Determine the (x, y) coordinate at the center of the cell enclosing the given text.  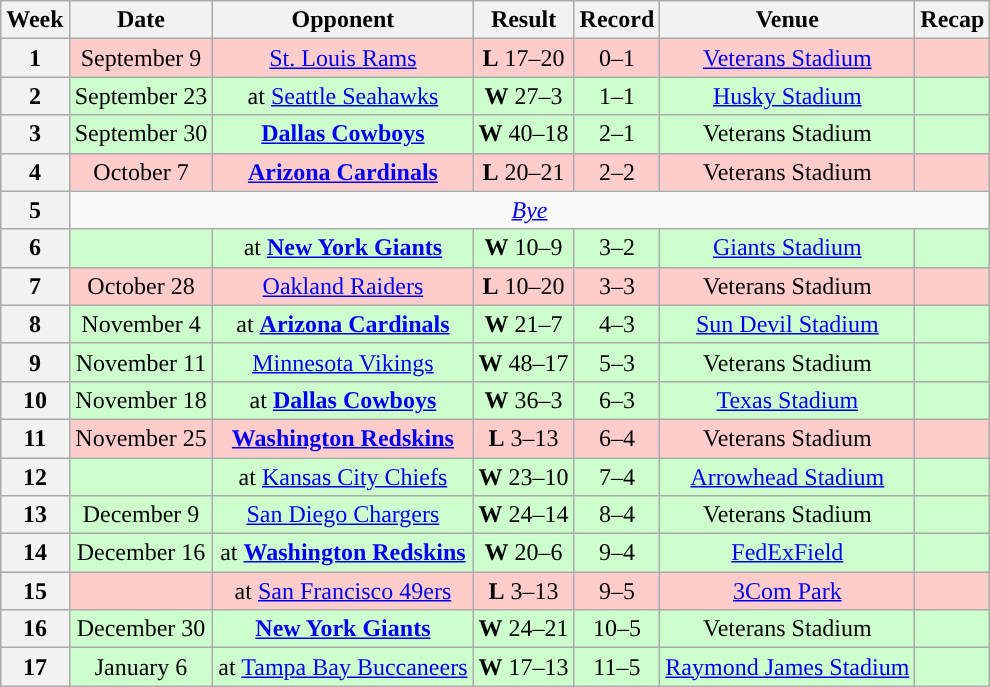
Giants Stadium (788, 248)
11–5 (617, 667)
Minnesota Vikings (343, 362)
4–3 (617, 324)
W 17–13 (524, 667)
8–4 (617, 515)
October 28 (141, 286)
December 16 (141, 553)
Venue (788, 20)
L 17–20 (524, 58)
Arizona Cardinals (343, 172)
3–3 (617, 286)
9–5 (617, 591)
November 4 (141, 324)
0–1 (617, 58)
5 (35, 210)
November 25 (141, 438)
W 23–10 (524, 477)
1 (35, 58)
Opponent (343, 20)
7 (35, 286)
2 (35, 96)
W 21–7 (524, 324)
1–1 (617, 96)
10 (35, 400)
12 (35, 477)
at New York Giants (343, 248)
at Tampa Bay Buccaneers (343, 667)
at Dallas Cowboys (343, 400)
14 (35, 553)
L 20–21 (524, 172)
Arrowhead Stadium (788, 477)
W 20–6 (524, 553)
W 40–18 (524, 134)
L 10–20 (524, 286)
December 9 (141, 515)
September 9 (141, 58)
Recap (952, 20)
January 6 (141, 667)
3Com Park (788, 591)
Texas Stadium (788, 400)
December 30 (141, 629)
Oakland Raiders (343, 286)
8 (35, 324)
Record (617, 20)
September 30 (141, 134)
Husky Stadium (788, 96)
6–4 (617, 438)
W 48–17 (524, 362)
W 36–3 (524, 400)
New York Giants (343, 629)
October 7 (141, 172)
13 (35, 515)
17 (35, 667)
Dallas Cowboys (343, 134)
at San Francisco 49ers (343, 591)
Washington Redskins (343, 438)
15 (35, 591)
November 18 (141, 400)
10–5 (617, 629)
4 (35, 172)
9 (35, 362)
2–2 (617, 172)
W 27–3 (524, 96)
2–1 (617, 134)
16 (35, 629)
San Diego Chargers (343, 515)
3–2 (617, 248)
7–4 (617, 477)
at Arizona Cardinals (343, 324)
at Seattle Seahawks (343, 96)
November 11 (141, 362)
at Washington Redskins (343, 553)
6–3 (617, 400)
Raymond James Stadium (788, 667)
St. Louis Rams (343, 58)
3 (35, 134)
Sun Devil Stadium (788, 324)
W 24–14 (524, 515)
at Kansas City Chiefs (343, 477)
Date (141, 20)
FedExField (788, 553)
Week (35, 20)
11 (35, 438)
9–4 (617, 553)
Bye (530, 210)
6 (35, 248)
5–3 (617, 362)
Result (524, 20)
September 23 (141, 96)
W 10–9 (524, 248)
W 24–21 (524, 629)
